Locate the cell with the specified text and output its (X, Y) center coordinate. 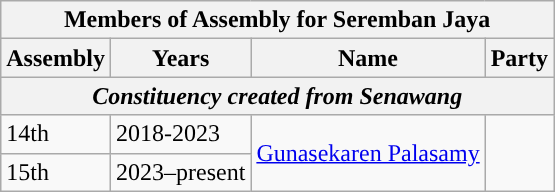
Constituency created from Senawang (278, 96)
15th (56, 172)
Name (368, 58)
2023–present (180, 172)
Party (519, 58)
2018-2023 (180, 134)
Years (180, 58)
Members of Assembly for Seremban Jaya (278, 20)
Gunasekaren Palasamy (368, 153)
14th (56, 134)
Assembly (56, 58)
